Find where the given text appears and provide that cell's center as [x, y] coordinate. 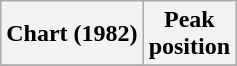
Peakposition [189, 34]
Chart (1982) [72, 34]
